For the text-containing cell, return its midpoint in [x, y] coordinate format. 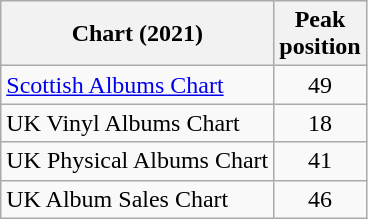
UK Vinyl Albums Chart [138, 123]
Chart (2021) [138, 34]
49 [320, 85]
UK Album Sales Chart [138, 199]
Scottish Albums Chart [138, 85]
Peakposition [320, 34]
41 [320, 161]
UK Physical Albums Chart [138, 161]
46 [320, 199]
18 [320, 123]
